Output the [X, Y] coordinate of the center of the cell containing the given text.  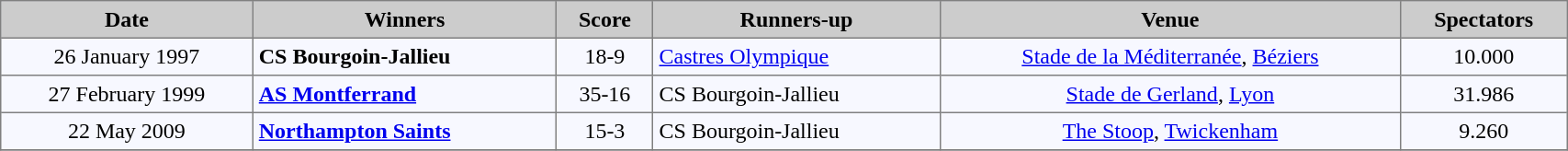
18-9 [604, 56]
Score [604, 19]
35-16 [604, 94]
Northampton Saints [404, 131]
27 February 1999 [127, 94]
Castres Olympique [796, 56]
Date [127, 19]
31.986 [1484, 94]
Winners [404, 19]
Venue [1170, 19]
The Stoop, Twickenham [1170, 131]
AS Montferrand [404, 94]
26 January 1997 [127, 56]
Spectators [1484, 19]
9.260 [1484, 131]
Stade de la Méditerranée, Béziers [1170, 56]
15-3 [604, 131]
22 May 2009 [127, 131]
10.000 [1484, 56]
Runners-up [796, 19]
Stade de Gerland, Lyon [1170, 94]
